Find where the given text appears and provide that cell's center as (x, y) coordinate. 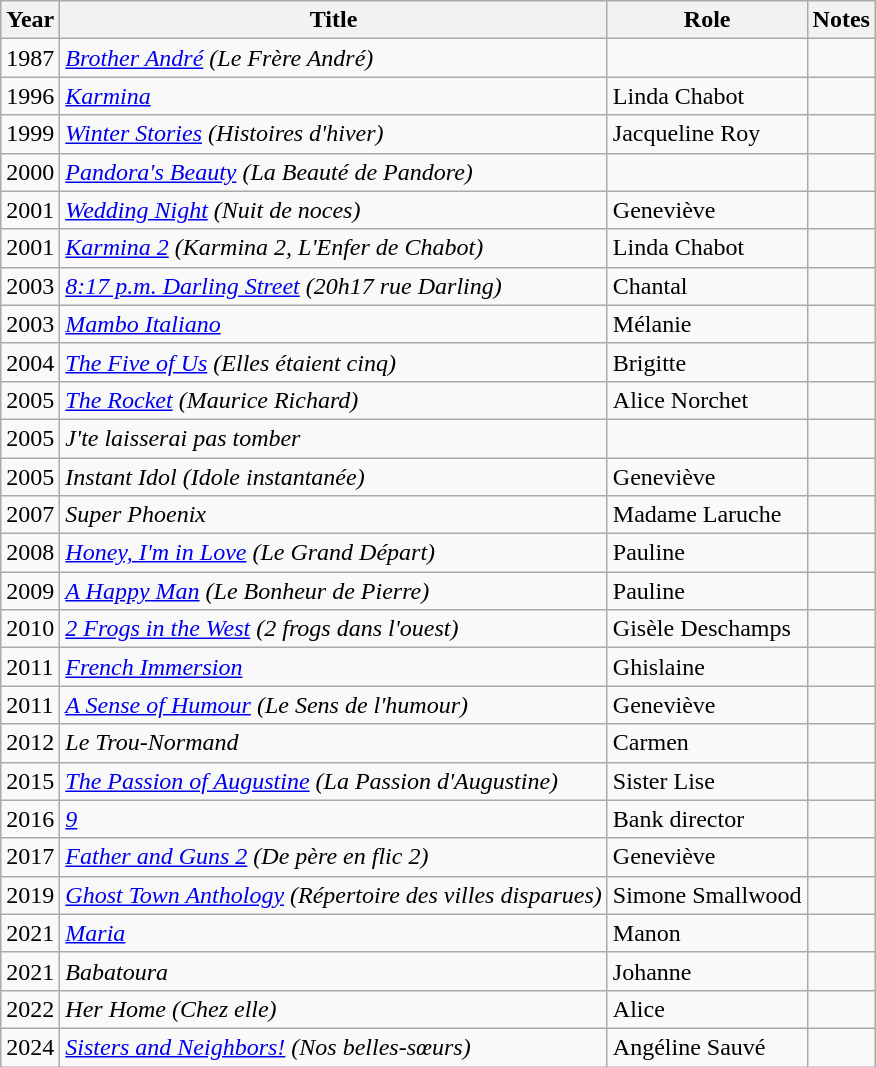
2000 (30, 172)
Mélanie (707, 324)
Role (707, 20)
2012 (30, 743)
9 (334, 819)
Manon (707, 933)
Instant Idol (Idole instantanée) (334, 477)
Madame Laruche (707, 515)
Ghislaine (707, 667)
2016 (30, 819)
Sister Lise (707, 781)
Sisters and Neighbors! (Nos belles-sœurs) (334, 1047)
Karmina (334, 96)
Brigitte (707, 362)
J'te laisserai pas tomber (334, 438)
Johanne (707, 971)
1996 (30, 96)
Bank director (707, 819)
Babatoura (334, 971)
8:17 p.m. Darling Street (20h17 rue Darling) (334, 286)
2024 (30, 1047)
1999 (30, 134)
2004 (30, 362)
A Sense of Humour (Le Sens de l'humour) (334, 705)
Le Trou-Normand (334, 743)
Pandora's Beauty (La Beauté de Pandore) (334, 172)
2017 (30, 857)
Carmen (707, 743)
Her Home (Chez elle) (334, 1009)
2007 (30, 515)
A Happy Man (Le Bonheur de Pierre) (334, 591)
2009 (30, 591)
Simone Smallwood (707, 895)
Jacqueline Roy (707, 134)
Chantal (707, 286)
Alice Norchet (707, 400)
1987 (30, 58)
The Rocket (Maurice Richard) (334, 400)
Title (334, 20)
2008 (30, 553)
Gisèle Deschamps (707, 629)
Year (30, 20)
2010 (30, 629)
Ghost Town Anthology (Répertoire des villes disparues) (334, 895)
The Passion of Augustine (La Passion d'Augustine) (334, 781)
Super Phoenix (334, 515)
Angéline Sauvé (707, 1047)
Notes (841, 20)
The Five of Us (Elles étaient cinq) (334, 362)
2 Frogs in the West (2 frogs dans l'ouest) (334, 629)
Winter Stories (Histoires d'hiver) (334, 134)
Alice (707, 1009)
Brother André (Le Frère André) (334, 58)
2022 (30, 1009)
Honey, I'm in Love (Le Grand Départ) (334, 553)
2019 (30, 895)
French Immersion (334, 667)
Maria (334, 933)
Father and Guns 2 (De père en flic 2) (334, 857)
Wedding Night (Nuit de noces) (334, 210)
Mambo Italiano (334, 324)
2015 (30, 781)
Karmina 2 (Karmina 2, L'Enfer de Chabot) (334, 248)
